Return [X, Y] of the center of cell containing provided text 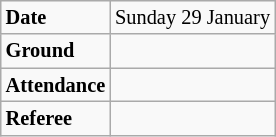
Date [56, 17]
Referee [56, 118]
Attendance [56, 85]
Sunday 29 January [192, 17]
Ground [56, 51]
